Scan for the cell matching the given text and deliver its (X, Y) coordinate at center. 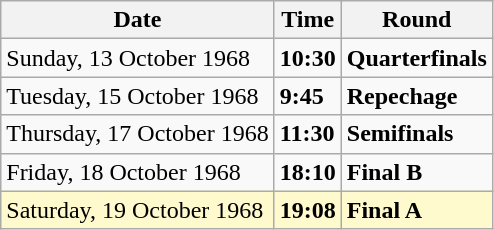
Round (416, 20)
18:10 (308, 172)
Sunday, 13 October 1968 (138, 58)
Saturday, 19 October 1968 (138, 210)
Tuesday, 15 October 1968 (138, 96)
Final A (416, 210)
Quarterfinals (416, 58)
Repechage (416, 96)
Final B (416, 172)
Thursday, 17 October 1968 (138, 134)
19:08 (308, 210)
Friday, 18 October 1968 (138, 172)
Semifinals (416, 134)
9:45 (308, 96)
10:30 (308, 58)
Date (138, 20)
11:30 (308, 134)
Time (308, 20)
